Locate the cell with the specified text and output its [x, y] center coordinate. 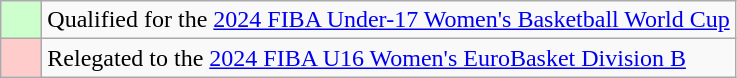
Relegated to the 2024 FIBA U16 Women's EuroBasket Division B [388, 58]
Qualified for the 2024 FIBA Under-17 Women's Basketball World Cup [388, 20]
